Identify which cell holds the provided text, then report its (X, Y) central coordinate. 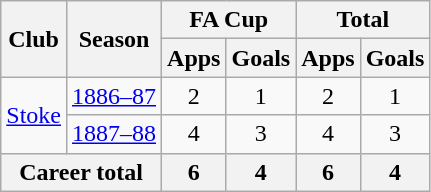
Club (34, 39)
Career total (82, 172)
Total (363, 20)
1887–88 (114, 134)
Stoke (34, 115)
1886–87 (114, 96)
Season (114, 39)
FA Cup (229, 20)
